Scan for the cell matching the given text and deliver its [X, Y] coordinate at center. 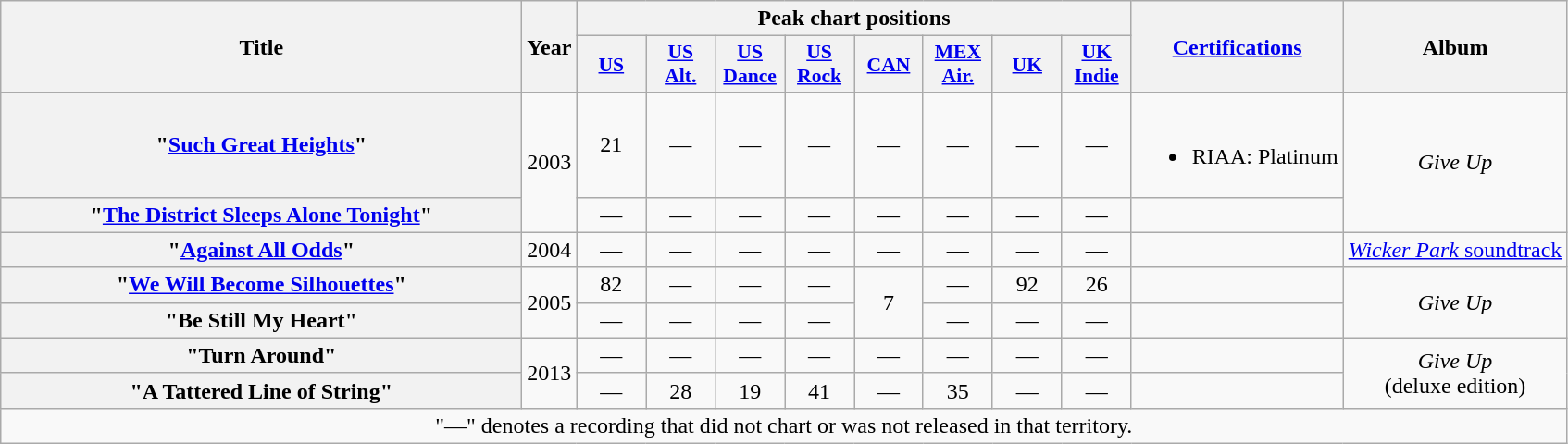
UKIndie [1096, 65]
2003 [550, 163]
21 [611, 144]
USDance [750, 65]
"Be Still My Heart" [261, 320]
"The District Sleeps Alone Tonight" [261, 215]
Year [550, 46]
2004 [550, 250]
2013 [550, 373]
CAN [889, 65]
"Against All Odds" [261, 250]
RIAA: Platinum [1237, 144]
USAlt. [681, 65]
US [611, 65]
"We Will Become Silhouettes" [261, 285]
"Turn Around" [261, 355]
26 [1096, 285]
Certifications [1237, 46]
USRock [820, 65]
82 [611, 285]
MEXAir. [957, 65]
19 [750, 390]
28 [681, 390]
"Such Great Heights" [261, 144]
2005 [550, 302]
"A Tattered Line of String" [261, 390]
7 [889, 302]
41 [820, 390]
Album [1455, 46]
UK [1027, 65]
35 [957, 390]
Give Up(deluxe edition) [1455, 373]
Peak chart positions [853, 18]
"—" denotes a recording that did not chart or was not released in that territory. [784, 425]
Wicker Park soundtrack [1455, 250]
Title [261, 46]
92 [1027, 285]
